Scan for the cell matching the given text and deliver its [x, y] coordinate at center. 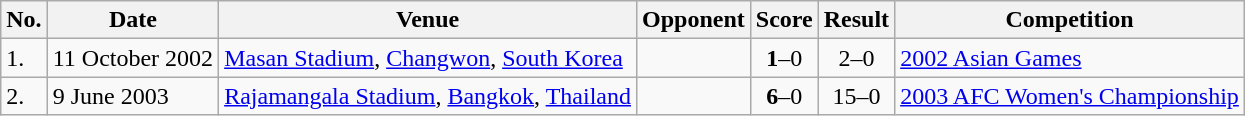
1–0 [784, 58]
6–0 [784, 96]
Opponent [694, 20]
2–0 [856, 58]
Venue [428, 20]
Date [132, 20]
1. [24, 58]
Masan Stadium, Changwon, South Korea [428, 58]
2002 Asian Games [1070, 58]
11 October 2002 [132, 58]
2003 AFC Women's Championship [1070, 96]
No. [24, 20]
15–0 [856, 96]
Competition [1070, 20]
9 June 2003 [132, 96]
Rajamangala Stadium, Bangkok, Thailand [428, 96]
Result [856, 20]
2. [24, 96]
Score [784, 20]
